Determine the [x, y] coordinate at the center of the cell enclosing the given text.  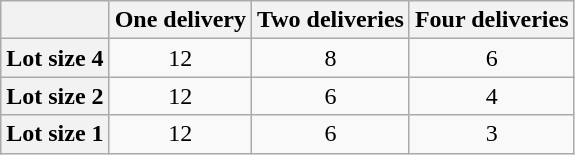
8 [331, 58]
4 [492, 96]
Lot size 1 [55, 134]
Four deliveries [492, 20]
Lot size 4 [55, 58]
Two deliveries [331, 20]
3 [492, 134]
One delivery [180, 20]
Lot size 2 [55, 96]
